For the text-containing cell, return its midpoint in [X, Y] coordinate format. 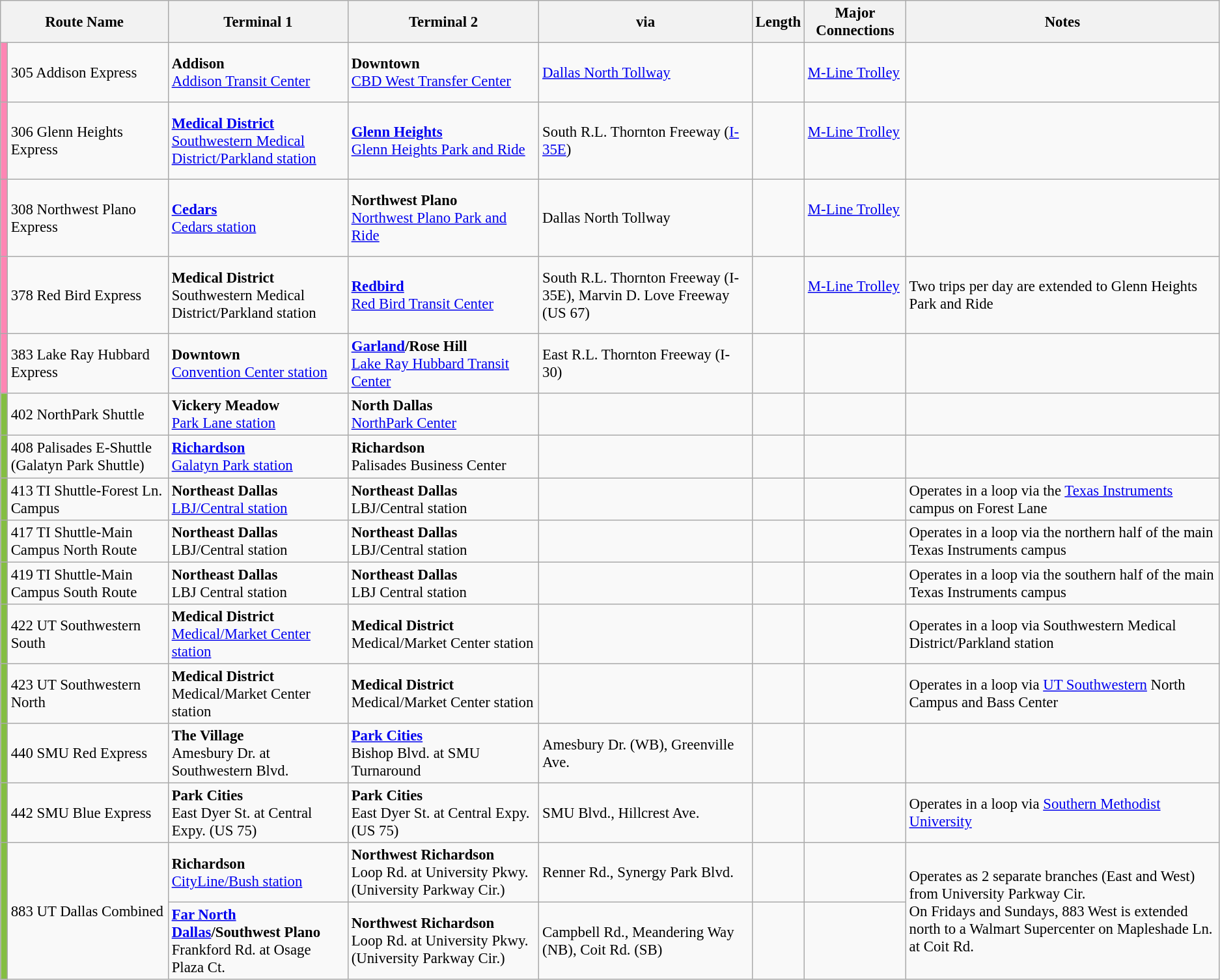
Length [778, 22]
Park CitiesBishop Blvd. at SMU Turnaround [443, 753]
RichardsonGalatyn Park station [258, 457]
Operates in a loop via Southern Methodist University [1062, 813]
Operates in a loop via the Texas Instruments campus on Forest Lane [1062, 499]
CedarsCedars station [258, 219]
402 NorthPark Shuttle [87, 414]
South R.L. Thornton Freeway (I-35E), Marvin D. Love Freeway (US 67) [646, 296]
SMU Blvd., Hillcrest Ave. [646, 813]
417 TI Shuttle-Main Campus North Route [87, 540]
Amesbury Dr. (WB), Greenville Ave. [646, 753]
Major Connections [855, 22]
422 UT Southwestern South [87, 634]
RichardsonPalisades Business Center [443, 457]
440 SMU Red Express [87, 753]
408 Palisades E-Shuttle (Galatyn Park Shuttle) [87, 457]
Operates in a loop via the southern half of the main Texas Instruments campus [1062, 583]
Renner Rd., Synergy Park Blvd. [646, 873]
Operates in a loop via UT Southwestern North Campus and Bass Center [1062, 693]
DowntownCBD West Transfer Center [443, 73]
The VillageAmesbury Dr. at Southwestern Blvd. [258, 753]
Notes [1062, 22]
RichardsonCityLine/Bush station [258, 873]
Operates in a loop via the northern half of the main Texas Instruments campus [1062, 540]
308 Northwest Plano Express [87, 219]
via [646, 22]
442 SMU Blue Express [87, 813]
305 Addison Express [87, 73]
419 TI Shuttle-Main Campus South Route [87, 583]
383 Lake Ray Hubbard Express [87, 364]
Northwest PlanoNorthwest Plano Park and Ride [443, 219]
Route Name [85, 22]
South R.L. Thornton Freeway (I-35E) [646, 141]
Campbell Rd., Meandering Way (NB), Coit Rd. (SB) [646, 940]
Far North Dallas/Southwest PlanoFrankford Rd. at Osage Plaza Ct. [258, 940]
Terminal 2 [443, 22]
Vickery MeadowPark Lane station [258, 414]
306 Glenn Heights Express [87, 141]
Terminal 1 [258, 22]
Operates in a loop via Southwestern Medical District/Parkland station [1062, 634]
North DallasNorthPark Center [443, 414]
423 UT Southwestern North [87, 693]
Glenn HeightsGlenn Heights Park and Ride [443, 141]
Two trips per day are extended to Glenn Heights Park and Ride [1062, 296]
Garland/Rose HillLake Ray Hubbard Transit Center [443, 364]
378 Red Bird Express [87, 296]
RedbirdRed Bird Transit Center [443, 296]
413 TI Shuttle-Forest Ln. Campus [87, 499]
AddisonAddison Transit Center [258, 73]
East R.L. Thornton Freeway (I-30) [646, 364]
883 UT Dallas Combined [87, 911]
DowntownConvention Center station [258, 364]
